Identify which cell holds the provided text, then report its (X, Y) central coordinate. 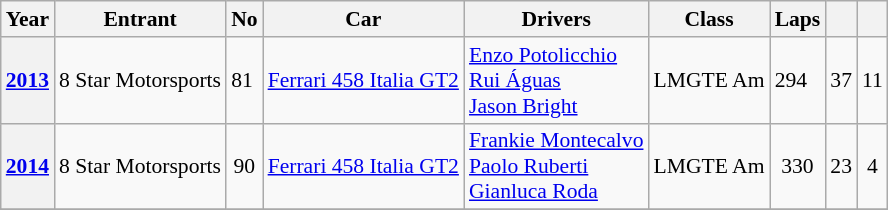
Enzo Potolicchio Rui Águas Jason Bright (556, 80)
37 (841, 80)
2014 (28, 166)
294 (798, 80)
Entrant (140, 19)
330 (798, 166)
11 (872, 80)
4 (872, 166)
23 (841, 166)
81 (244, 80)
Class (710, 19)
2013 (28, 80)
Laps (798, 19)
No (244, 19)
Car (364, 19)
Year (28, 19)
Frankie Montecalvo Paolo Ruberti Gianluca Roda (556, 166)
90 (244, 166)
Drivers (556, 19)
